Locate the cell with the specified text and output its [X, Y] center coordinate. 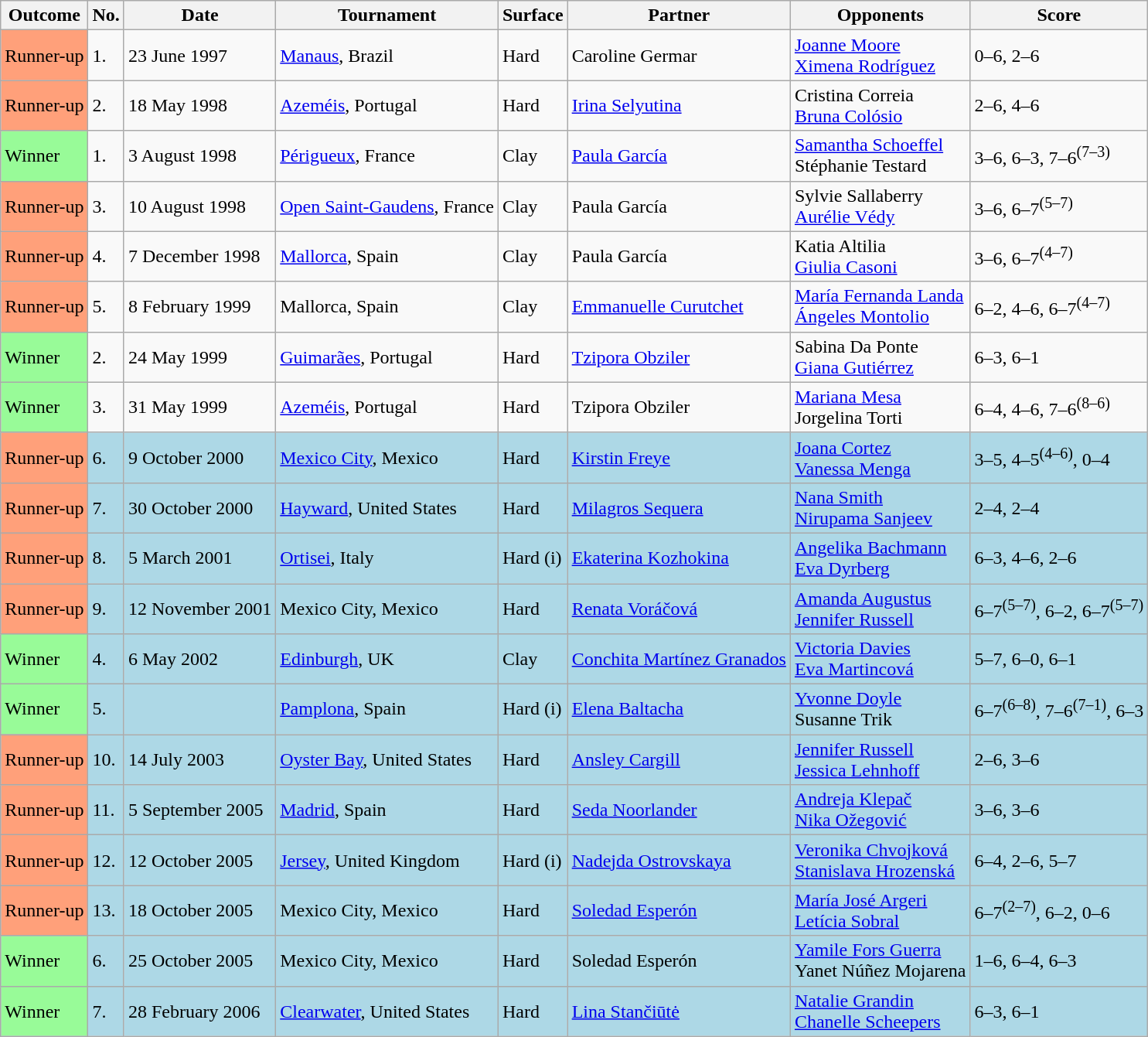
6–4, 2–6, 5–7 [1059, 860]
8. [106, 558]
Open Saint-Gaudens, France [387, 206]
24 May 1999 [199, 357]
10. [106, 759]
Outcome [45, 15]
Edinburgh, UK [387, 659]
No. [106, 15]
0–6, 2–6 [1059, 56]
Guimarães, Portugal [387, 357]
Veronika Chvojková Stanislava Hrozenská [880, 860]
11. [106, 810]
2–6, 4–6 [1059, 105]
Irina Selyutina [679, 105]
Lina Stančiūtė [679, 1011]
Angelika Bachmann Eva Dyrberg [880, 558]
Nadejda Ostrovskaya [679, 860]
Manaus, Brazil [387, 56]
18 May 1998 [199, 105]
Victoria Davies Eva Martincová [880, 659]
Pamplona, Spain [387, 710]
Cristina Correia Bruna Colósio [880, 105]
Oyster Bay, United States [387, 759]
Elena Baltacha [679, 710]
Tournament [387, 15]
Yvonne Doyle Susanne Trik [880, 710]
Ortisei, Italy [387, 558]
Opponents [880, 15]
25 October 2005 [199, 960]
Partner [679, 15]
Samantha Schoeffel Stéphanie Testard [880, 156]
8 February 1999 [199, 306]
Yamile Fors Guerra Yanet Núñez Mojarena [880, 960]
3 August 1998 [199, 156]
12. [106, 860]
2–6, 3–6 [1059, 759]
9. [106, 608]
Joana Cortez Vanessa Menga [880, 458]
5 March 2001 [199, 558]
5 September 2005 [199, 810]
3–6, 3–6 [1059, 810]
13. [106, 911]
Madrid, Spain [387, 810]
2–4, 2–4 [1059, 507]
Conchita Martínez Granados [679, 659]
6–2, 4–6, 6–7(4–7) [1059, 306]
6–4, 4–6, 7–6(8–6) [1059, 407]
9 October 2000 [199, 458]
12 November 2001 [199, 608]
Surface [533, 15]
Andreja Klepač Nika Ožegović [880, 810]
3–5, 4–5(4–6), 0–4 [1059, 458]
Nana Smith Nirupama Sanjeev [880, 507]
14 July 2003 [199, 759]
Kirstin Freye [679, 458]
5–7, 6–0, 6–1 [1059, 659]
10 August 1998 [199, 206]
6–7(5–7), 6–2, 6–7(5–7) [1059, 608]
12 October 2005 [199, 860]
31 May 1999 [199, 407]
Hayward, United States [387, 507]
Renata Voráčová [679, 608]
18 October 2005 [199, 911]
3–6, 6–3, 7–6(7–3) [1059, 156]
Sabina Da Ponte Giana Gutiérrez [880, 357]
7 December 1998 [199, 257]
Jennifer Russell Jessica Lehnhoff [880, 759]
Périgueux, France [387, 156]
6–7(2–7), 6–2, 0–6 [1059, 911]
María Fernanda Landa Ángeles Montolio [880, 306]
3–6, 6–7(4–7) [1059, 257]
6–3, 4–6, 2–6 [1059, 558]
3–6, 6–7(5–7) [1059, 206]
Katia Altilia Giulia Casoni [880, 257]
28 February 2006 [199, 1011]
Jersey, United Kingdom [387, 860]
Natalie Grandin Chanelle Scheepers [880, 1011]
Emmanuelle Curutchet [679, 306]
30 October 2000 [199, 507]
Date [199, 15]
6–7(6–8), 7–6(7–1), 6–3 [1059, 710]
Milagros Sequera [679, 507]
Ansley Cargill [679, 759]
6 May 2002 [199, 659]
Clearwater, United States [387, 1011]
23 June 1997 [199, 56]
Sylvie Sallaberry Aurélie Védy [880, 206]
Joanne Moore Ximena Rodríguez [880, 56]
María José Argeri Letícia Sobral [880, 911]
Amanda Augustus Jennifer Russell [880, 608]
Score [1059, 15]
Caroline Germar [679, 56]
Seda Noorlander [679, 810]
1–6, 6–4, 6–3 [1059, 960]
Mariana Mesa Jorgelina Torti [880, 407]
Ekaterina Kozhokina [679, 558]
